Return the [x, y] coordinate for the center point of the cell that contains the specified text.  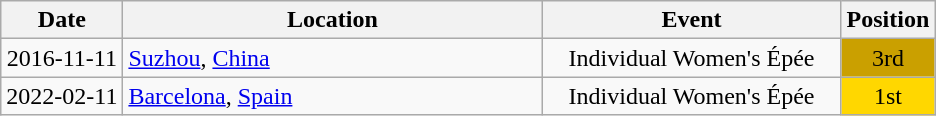
Position [888, 20]
3rd [888, 58]
Location [332, 20]
1st [888, 96]
2016-11-11 [62, 58]
Date [62, 20]
Barcelona, Spain [332, 96]
Event [692, 20]
2022-02-11 [62, 96]
Suzhou, China [332, 58]
